Locate the cell with the specified text and output its (X, Y) center coordinate. 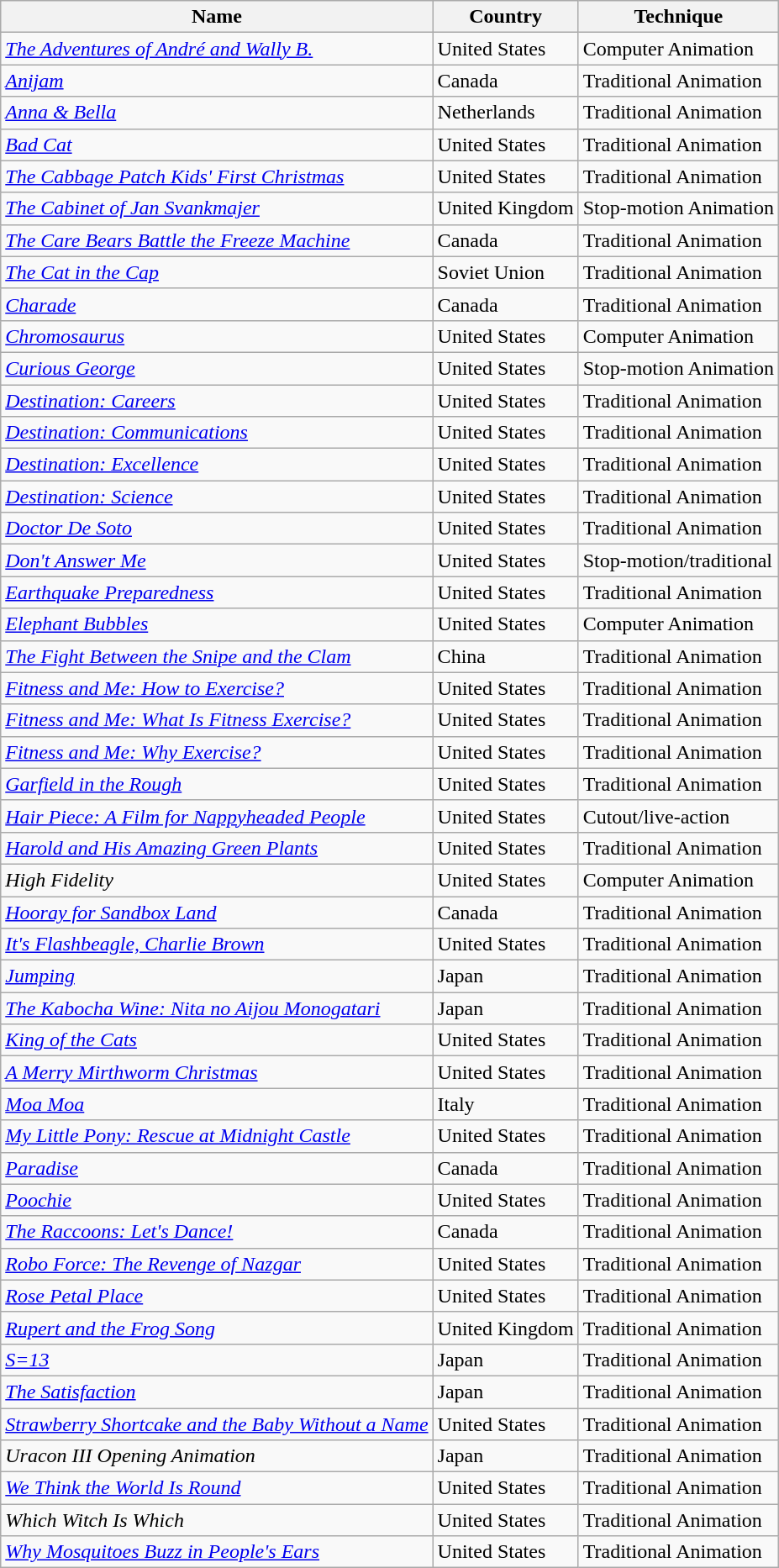
Doctor De Soto (217, 529)
Which Witch Is Which (217, 1520)
Fitness and Me: How to Exercise? (217, 688)
The Cat in the Cap (217, 272)
Netherlands (506, 113)
A Merry Mirthworm Christmas (217, 1072)
Anijam (217, 81)
Elephant Bubbles (217, 624)
Curious George (217, 368)
King of the Cats (217, 1040)
The Cabinet of Jan Svankmajer (217, 208)
Rupert and the Frog Song (217, 1328)
Paradise (217, 1168)
My Little Pony: Rescue at Midnight Castle (217, 1136)
S=13 (217, 1360)
The Adventures of André and Wally B. (217, 49)
Anna & Bella (217, 113)
Jumping (217, 976)
Italy (506, 1104)
Moa Moa (217, 1104)
Bad Cat (217, 145)
The Kabocha Wine: Nita no Aijou Monogatari (217, 1008)
Fitness and Me: What Is Fitness Exercise? (217, 720)
Earthquake Preparedness (217, 592)
Destination: Excellence (217, 465)
Stop-motion/traditional (678, 560)
The Cabbage Patch Kids' First Christmas (217, 176)
Name (217, 17)
The Satisfaction (217, 1392)
Charade (217, 304)
Hair Piece: A Film for Nappyheaded People (217, 816)
Why Mosquitoes Buzz in People's Ears (217, 1552)
Soviet Union (506, 272)
Destination: Communications (217, 433)
Destination: Science (217, 497)
Fitness and Me: Why Exercise? (217, 752)
Don't Answer Me (217, 560)
The Care Bears Battle the Freeze Machine (217, 240)
Strawberry Shortcake and the Baby Without a Name (217, 1424)
Destination: Careers (217, 401)
Country (506, 17)
Uracon III Opening Animation (217, 1456)
High Fidelity (217, 880)
Harold and His Amazing Green Plants (217, 848)
Robo Force: The Revenge of Nazgar (217, 1264)
Poochie (217, 1200)
Hooray for Sandbox Land (217, 912)
The Fight Between the Snipe and the Clam (217, 656)
Chromosaurus (217, 336)
We Think the World Is Round (217, 1488)
Rose Petal Place (217, 1296)
China (506, 656)
Technique (678, 17)
It's Flashbeagle, Charlie Brown (217, 944)
Cutout/live-action (678, 816)
The Raccoons: Let's Dance! (217, 1232)
Garfield in the Rough (217, 784)
